Extract the [x, y] coordinate from the center of the cell holding the provided text.  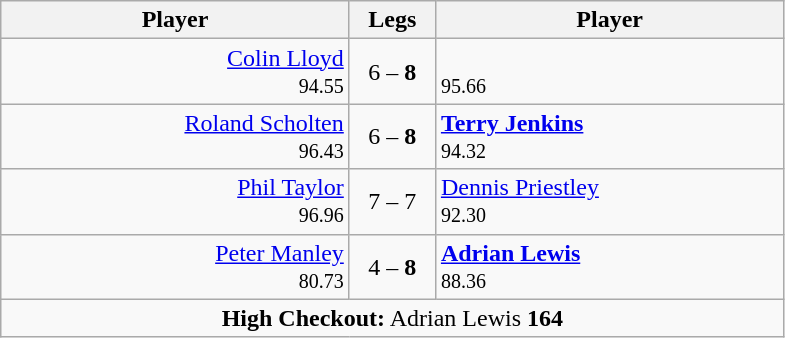
Phil Taylor 96.96 [176, 202]
4 – 8 [392, 266]
7 – 7 [392, 202]
Colin Lloyd 94.55 [176, 72]
Dennis Priestley 92.30 [610, 202]
95.66 [610, 72]
Legs [392, 20]
Terry Jenkins 94.32 [610, 136]
Peter Manley 80.73 [176, 266]
Roland Scholten 96.43 [176, 136]
Adrian Lewis 88.36 [610, 266]
High Checkout: Adrian Lewis 164 [392, 318]
